Detect which cell encompasses the target text, then output its (X, Y) center coordinate. 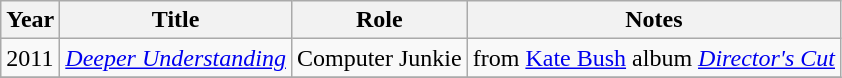
Deeper Understanding (176, 58)
from Kate Bush album Director's Cut (654, 58)
Title (176, 20)
Role (379, 20)
Notes (654, 20)
Year (30, 20)
2011 (30, 58)
Computer Junkie (379, 58)
